Output the (X, Y) coordinate of the center of the cell containing the given text.  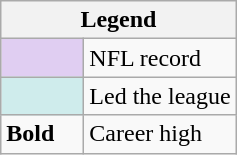
Career high (160, 134)
Bold (42, 134)
Legend (118, 20)
NFL record (160, 58)
Led the league (160, 96)
